Provide the (X, Y) coordinate of the cell's center where the given text is located.  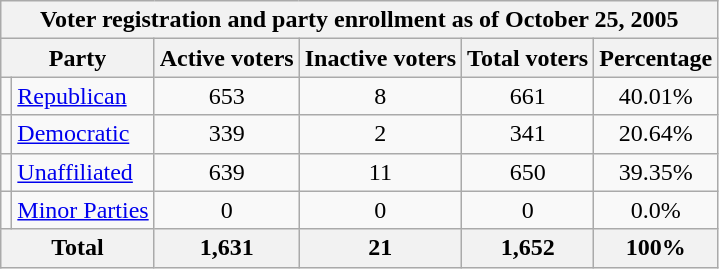
Unaffiliated (83, 172)
Total (78, 248)
Active voters (226, 58)
Democratic (83, 134)
Percentage (656, 58)
Total voters (528, 58)
Inactive voters (380, 58)
2 (380, 134)
341 (528, 134)
0.0% (656, 210)
653 (226, 96)
Republican (83, 96)
339 (226, 134)
39.35% (656, 172)
Minor Parties (83, 210)
Voter registration and party enrollment as of October 25, 2005 (360, 20)
650 (528, 172)
Party (78, 58)
1,652 (528, 248)
639 (226, 172)
100% (656, 248)
40.01% (656, 96)
11 (380, 172)
20.64% (656, 134)
1,631 (226, 248)
21 (380, 248)
661 (528, 96)
8 (380, 96)
